Find where the given text appears and provide that cell's center as (X, Y) coordinate. 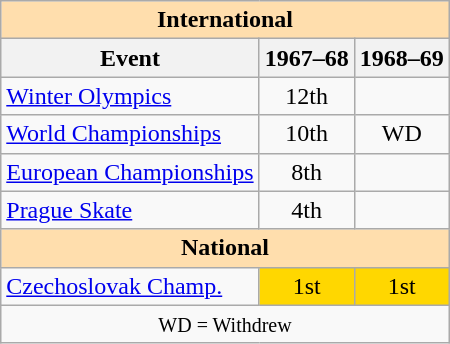
WD (402, 134)
4th (306, 210)
Prague Skate (130, 210)
Czechoslovak Champ. (130, 286)
10th (306, 134)
1967–68 (306, 58)
European Championships (130, 172)
Event (130, 58)
1968–69 (402, 58)
International (225, 20)
WD = Withdrew (225, 324)
8th (306, 172)
Winter Olympics (130, 96)
World Championships (130, 134)
National (225, 248)
12th (306, 96)
